Scan for the cell matching the given text and deliver its [x, y] coordinate at center. 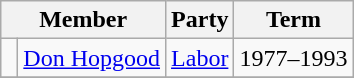
Don Hopgood [92, 58]
Party [200, 20]
Member [84, 20]
1977–1993 [294, 58]
Term [294, 20]
Labor [200, 58]
